Extract the (x, y) coordinate from the center of the cell holding the provided text.  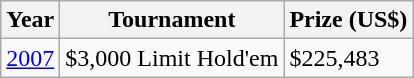
Tournament (172, 20)
Year (30, 20)
$225,483 (348, 58)
2007 (30, 58)
$3,000 Limit Hold'em (172, 58)
Prize (US$) (348, 20)
